Determine the (X, Y) coordinate at the center of the cell enclosing the given text.  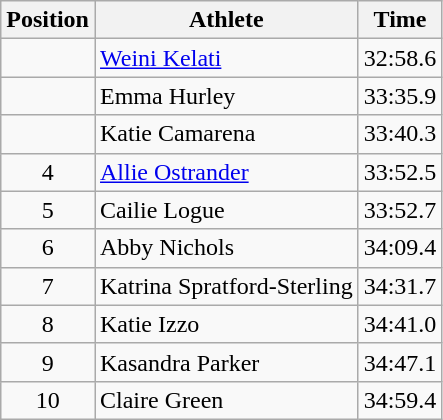
33:40.3 (400, 134)
Athlete (226, 20)
Weini Kelati (226, 58)
34:47.1 (400, 362)
Katie Camarena (226, 134)
Kasandra Parker (226, 362)
Abby Nichols (226, 248)
4 (48, 172)
33:52.5 (400, 172)
8 (48, 324)
Claire Green (226, 400)
10 (48, 400)
9 (48, 362)
Position (48, 20)
33:52.7 (400, 210)
Cailie Logue (226, 210)
34:41.0 (400, 324)
Katie Izzo (226, 324)
34:31.7 (400, 286)
Time (400, 20)
7 (48, 286)
Emma Hurley (226, 96)
Katrina Spratford-Sterling (226, 286)
34:59.4 (400, 400)
Allie Ostrander (226, 172)
34:09.4 (400, 248)
33:35.9 (400, 96)
6 (48, 248)
32:58.6 (400, 58)
5 (48, 210)
